Search for the cell housing the specified text and yield its (X, Y) center coordinate. 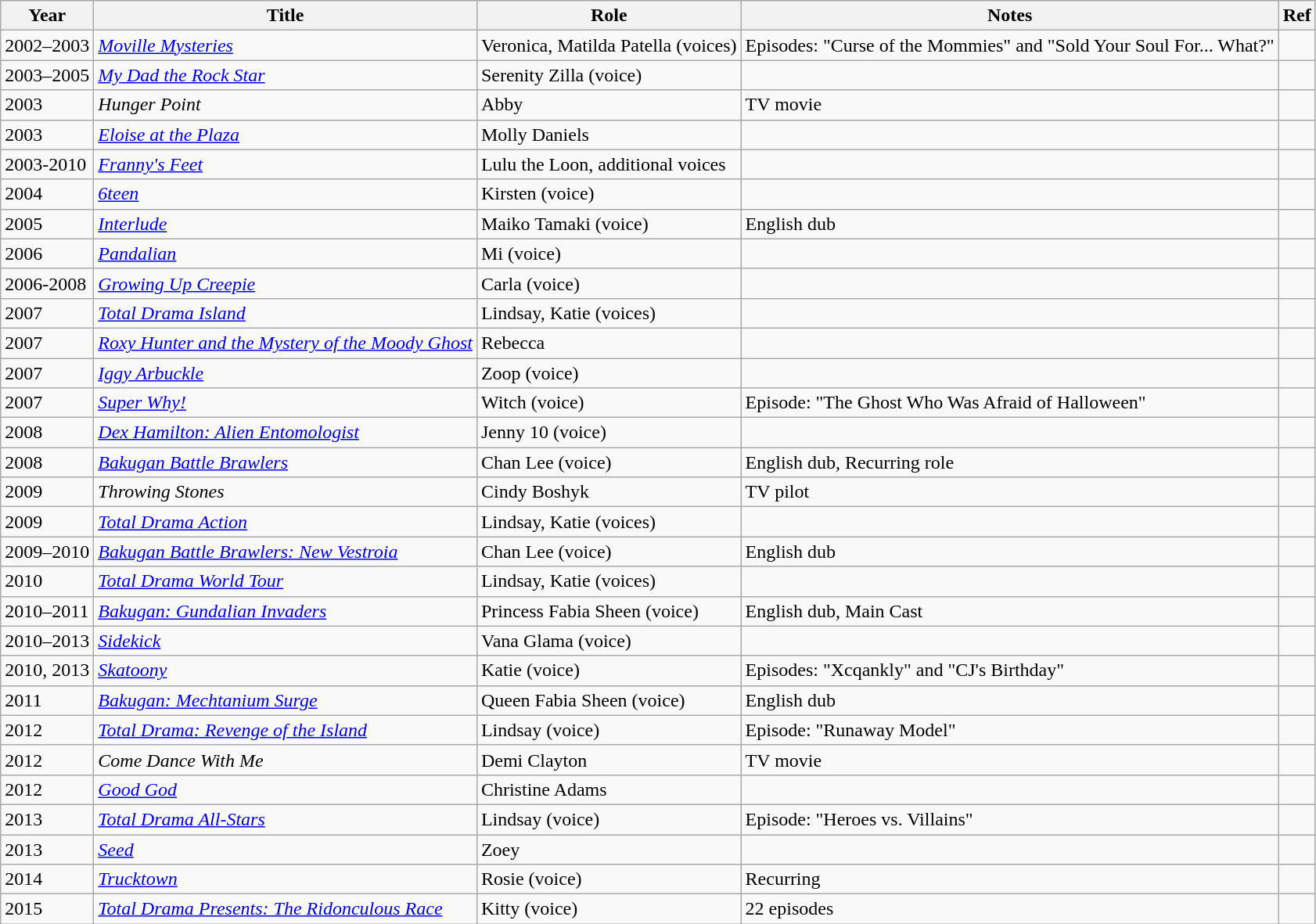
2011 (47, 700)
English dub, Main Cast (1009, 611)
2003-2010 (47, 164)
Interlude (286, 224)
Total Drama Presents: The Ridonculous Race (286, 909)
6teen (286, 194)
Episode: "The Ghost Who Was Afraid of Halloween" (1009, 403)
Christine Adams (609, 789)
Recurring (1009, 879)
Iggy Arbuckle (286, 373)
Maiko Tamaki (voice) (609, 224)
Total Drama Action (286, 522)
Role (609, 16)
Hunger Point (286, 105)
Bakugan Battle Brawlers: New Vestroia (286, 552)
Total Drama Island (286, 313)
2003–2005 (47, 75)
Witch (voice) (609, 403)
English dub, Recurring role (1009, 462)
Vana Glama (voice) (609, 641)
Bakugan: Gundalian Invaders (286, 611)
Katie (voice) (609, 671)
2009–2010 (47, 552)
2010 (47, 581)
Title (286, 16)
22 episodes (1009, 909)
2002–2003 (47, 45)
Trucktown (286, 879)
Skatoony (286, 671)
Kirsten (voice) (609, 194)
Zoop (voice) (609, 373)
2004 (47, 194)
Episodes: "Curse of the Mommies" and "Sold Your Soul For... What?" (1009, 45)
Abby (609, 105)
Dex Hamilton: Alien Entomologist (286, 433)
Zoey (609, 849)
Demi Clayton (609, 760)
Good God (286, 789)
My Dad the Rock Star (286, 75)
Rosie (voice) (609, 879)
2010–2011 (47, 611)
Princess Fabia Sheen (voice) (609, 611)
Queen Fabia Sheen (voice) (609, 700)
Throwing Stones (286, 492)
Episode: "Heroes vs. Villains" (1009, 819)
Serenity Zilla (voice) (609, 75)
2005 (47, 224)
Growing Up Creepie (286, 283)
Molly Daniels (609, 135)
Year (47, 16)
2006 (47, 253)
Mi (voice) (609, 253)
Total Drama All-Stars (286, 819)
2015 (47, 909)
2010–2013 (47, 641)
Franny's Feet (286, 164)
Notes (1009, 16)
Eloise at the Plaza (286, 135)
Kitty (voice) (609, 909)
TV pilot (1009, 492)
Rebecca (609, 343)
2014 (47, 879)
Roxy Hunter and the Mystery of the Moody Ghost (286, 343)
2006-2008 (47, 283)
Come Dance With Me (286, 760)
Ref (1297, 16)
Total Drama World Tour (286, 581)
2010, 2013 (47, 671)
Carla (voice) (609, 283)
Bakugan Battle Brawlers (286, 462)
Sidekick (286, 641)
Jenny 10 (voice) (609, 433)
Episodes: "Xcqankly" and "CJ's Birthday" (1009, 671)
Moville Mysteries (286, 45)
Pandalian (286, 253)
Super Why! (286, 403)
Lulu the Loon, additional voices (609, 164)
Bakugan: Mechtanium Surge (286, 700)
Total Drama: Revenge of the Island (286, 730)
Seed (286, 849)
Cindy Boshyk (609, 492)
Veronica, Matilda Patella (voices) (609, 45)
Episode: "Runaway Model" (1009, 730)
